Extract the (x, y) coordinate from the center of the cell holding the provided text.  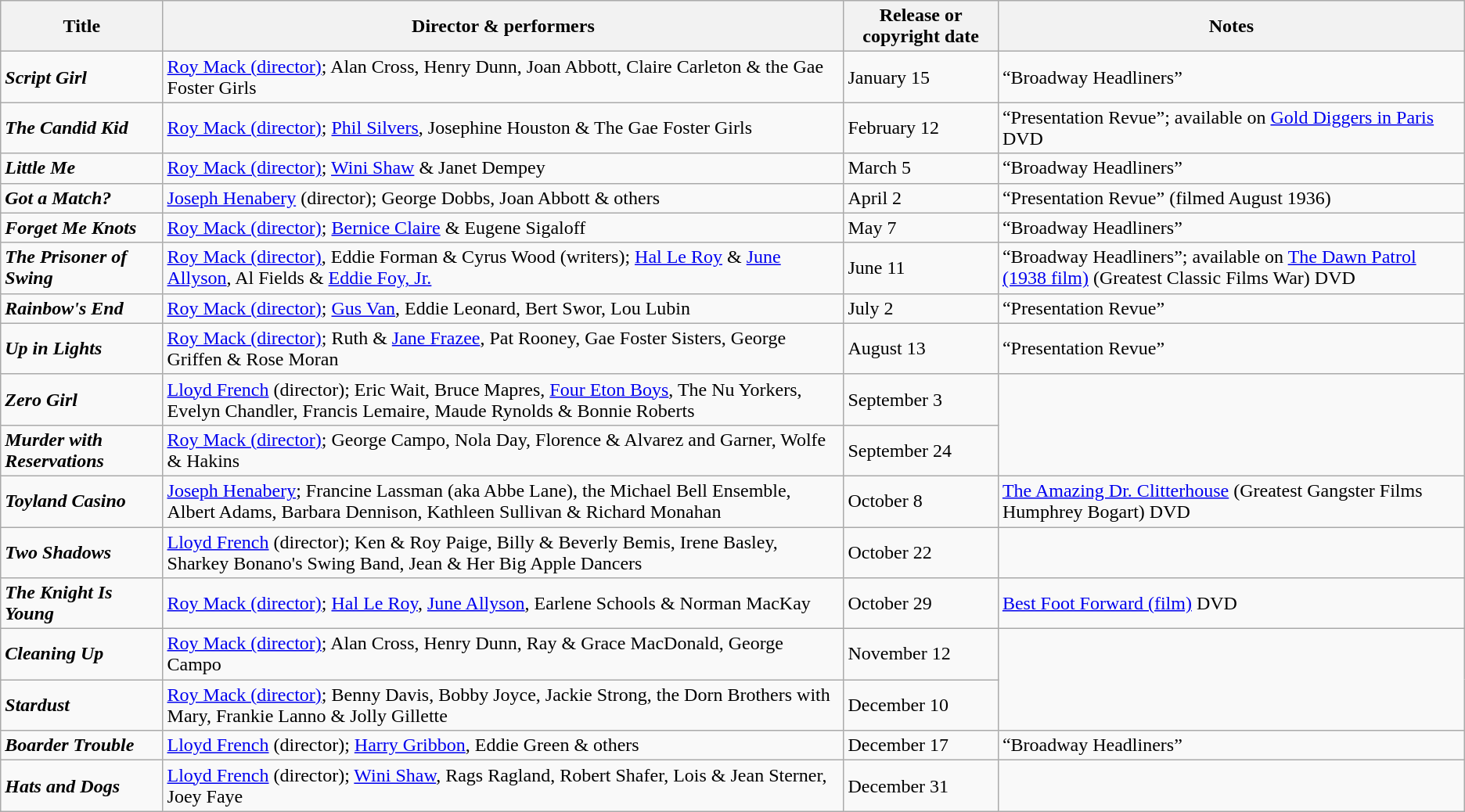
Roy Mack (director); Alan Cross, Henry Dunn, Joan Abbott, Claire Carleton & the Gae Foster Girls (503, 77)
Roy Mack (director); Hal Le Roy, June Allyson, Earlene Schools & Norman MacKay (503, 604)
November 12 (920, 654)
Roy Mack (director); Bernice Claire & Eugene Sigaloff (503, 228)
Best Foot Forward (film) DVD (1231, 604)
Release or copyright date (920, 27)
Lloyd French (director); Ken & Roy Paige, Billy & Beverly Bemis, Irene Basley, Sharkey Bonano's Swing Band, Jean & Her Big Apple Dancers (503, 552)
Two Shadows (81, 552)
April 2 (920, 198)
July 2 (920, 308)
March 5 (920, 168)
Roy Mack (director), Eddie Forman & Cyrus Wood (writers); Hal Le Roy & June Allyson, Al Fields & Eddie Foy, Jr. (503, 268)
Joseph Henabery; Francine Lassman (aka Abbe Lane), the Michael Bell Ensemble, Albert Adams, Barbara Dennison, Kathleen Sullivan & Richard Monahan (503, 501)
Title (81, 27)
August 13 (920, 349)
Roy Mack (director); Gus Van, Eddie Leonard, Bert Swor, Lou Lubin (503, 308)
December 31 (920, 785)
Director & performers (503, 27)
Roy Mack (director); Benny Davis, Bobby Joyce, Jackie Strong, the Dorn Brothers with Mary, Frankie Lanno & Jolly Gillette (503, 706)
February 12 (920, 128)
December 10 (920, 706)
December 17 (920, 746)
Forget Me Knots (81, 228)
The Amazing Dr. Clitterhouse (Greatest Gangster Films Humphrey Bogart) DVD (1231, 501)
“Presentation Revue” (filmed August 1936) (1231, 198)
Rainbow's End (81, 308)
Roy Mack (director); Alan Cross, Henry Dunn, Ray & Grace MacDonald, George Campo (503, 654)
September 3 (920, 399)
Roy Mack (director); Ruth & Jane Frazee, Pat Rooney, Gae Foster Sisters, George Griffen & Rose Moran (503, 349)
Hats and Dogs (81, 785)
The Knight Is Young (81, 604)
Stardust (81, 706)
“Broadway Headliners”; available on The Dawn Patrol (1938 film) (Greatest Classic Films War) DVD (1231, 268)
May 7 (920, 228)
Lloyd French (director); Eric Wait, Bruce Mapres, Four Eton Boys, The Nu Yorkers, Evelyn Chandler, Francis Lemaire, Maude Rynolds & Bonnie Roberts (503, 399)
Lloyd French (director); Wini Shaw, Rags Ragland, Robert Shafer, Lois & Jean Sterner, Joey Faye (503, 785)
Zero Girl (81, 399)
“Presentation Revue”; available on Gold Diggers in Paris DVD (1231, 128)
October 22 (920, 552)
January 15 (920, 77)
Notes (1231, 27)
Up in Lights (81, 349)
Roy Mack (director); Phil Silvers, Josephine Houston & The Gae Foster Girls (503, 128)
Joseph Henabery (director); George Dobbs, Joan Abbott & others (503, 198)
Got a Match? (81, 198)
Lloyd French (director); Harry Gribbon, Eddie Green & others (503, 746)
Roy Mack (director); Wini Shaw & Janet Dempey (503, 168)
Little Me (81, 168)
September 24 (920, 451)
Toyland Casino (81, 501)
The Candid Kid (81, 128)
October 8 (920, 501)
Murder with Reservations (81, 451)
June 11 (920, 268)
Boarder Trouble (81, 746)
Cleaning Up (81, 654)
Roy Mack (director); George Campo, Nola Day, Florence & Alvarez and Garner, Wolfe & Hakins (503, 451)
October 29 (920, 604)
Script Girl (81, 77)
The Prisoner of Swing (81, 268)
